From the cell containing the given text, extract its center point as [X, Y] coordinate. 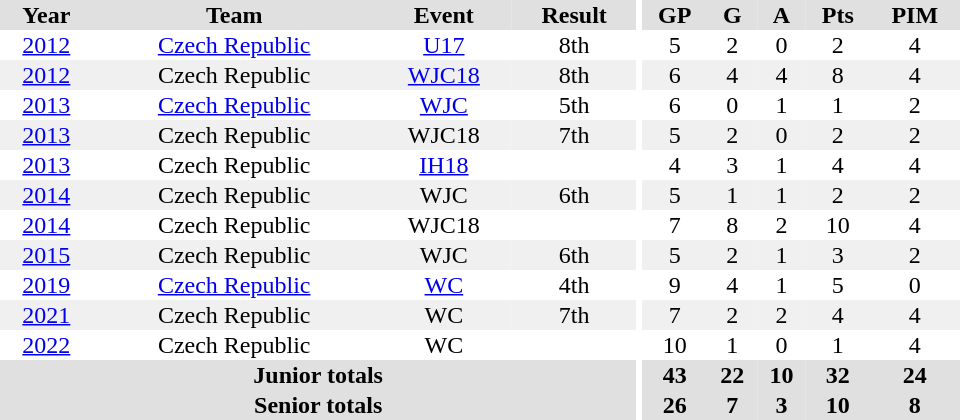
PIM [915, 15]
9 [675, 285]
24 [915, 375]
Event [444, 15]
Senior totals [318, 405]
2015 [46, 255]
Pts [838, 15]
G [732, 15]
2019 [46, 285]
Result [574, 15]
U17 [444, 45]
22 [732, 375]
IH18 [444, 165]
43 [675, 375]
Junior totals [318, 375]
2022 [46, 345]
Year [46, 15]
26 [675, 405]
5th [574, 105]
32 [838, 375]
2021 [46, 315]
GP [675, 15]
4th [574, 285]
A [782, 15]
Team [234, 15]
